Search for the cell housing the specified text and yield its [X, Y] center coordinate. 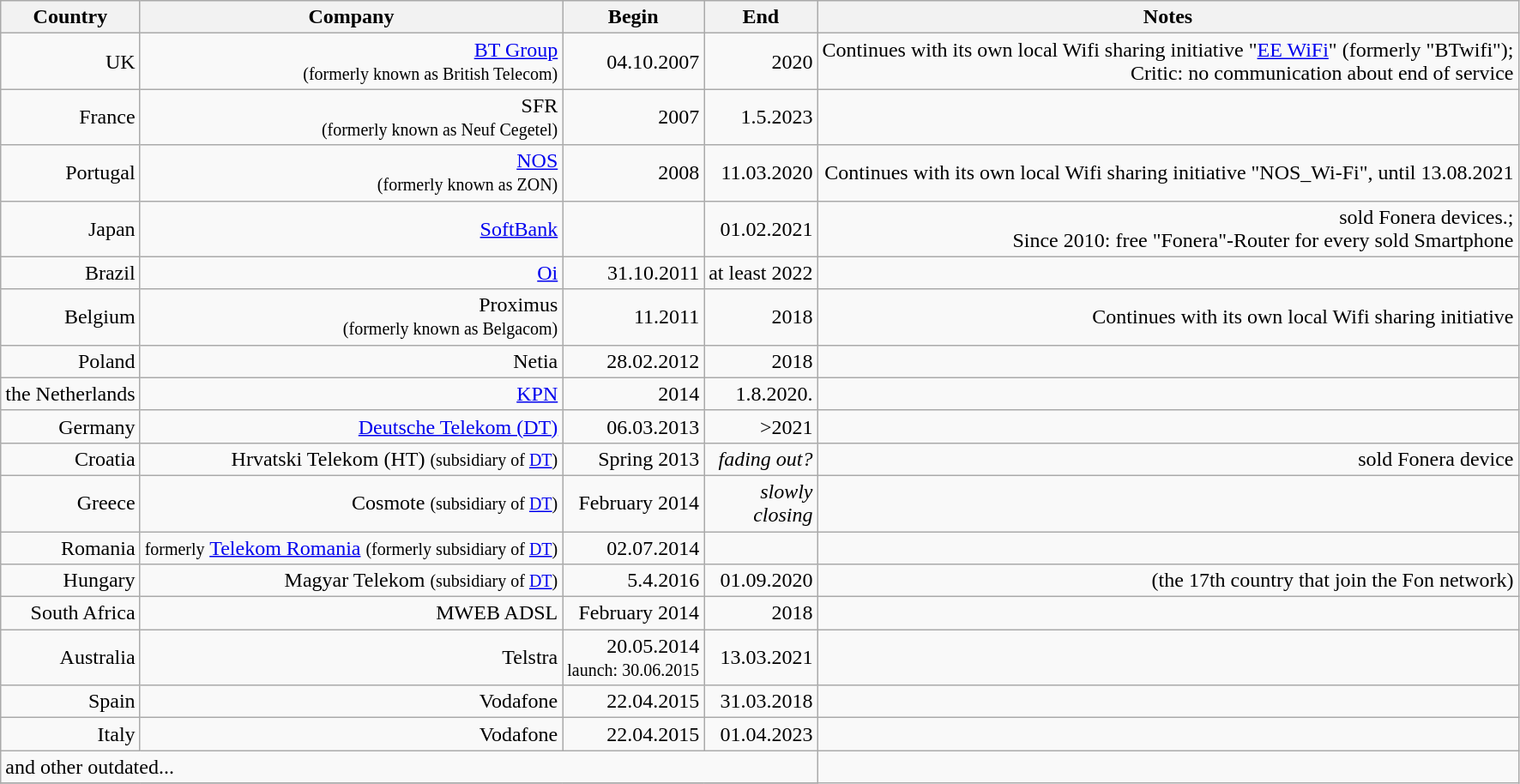
2020 [761, 62]
13.03.2021 [761, 657]
2008 [633, 173]
Belgium [70, 317]
Poland [70, 361]
1.8.2020. [761, 394]
31.03.2018 [761, 702]
Telstra [352, 657]
01.04.2023 [761, 734]
02.07.2014 [633, 548]
Continues with its own local Wifi sharing initiative "NOS_Wi-Fi", until 13.08.2021 [1168, 173]
Greece [70, 503]
2007 [633, 117]
>2021 [761, 426]
5.4.2016 [633, 581]
01.02.2021 [761, 228]
NOS (formerly known as ZON) [352, 173]
KPN [352, 394]
BT Group (formerly known as British Telecom) [352, 62]
Company [352, 17]
France [70, 117]
31.10.2011 [633, 273]
Hungary [70, 581]
01.09.2020 [761, 581]
sold Fonera device [1168, 459]
Germany [70, 426]
Japan [70, 228]
Proximus (formerly known as Belgacom) [352, 317]
Continues with its own local Wifi sharing initiative "EE WiFi" (formerly "BTwifi"); Critic: no communication about end of service [1168, 62]
Netia [352, 361]
Begin [633, 17]
Notes [1168, 17]
06.03.2013 [633, 426]
Continues with its own local Wifi sharing initiative [1168, 317]
2014 [633, 394]
(the 17th country that join the Fon network) [1168, 581]
Italy [70, 734]
Deutsche Telekom (DT) [352, 426]
UK [70, 62]
Brazil [70, 273]
formerly Telekom Romania (formerly subsidiary of DT) [352, 548]
Australia [70, 657]
sold Fonera devices.;Since 2010: free "Fonera"-Router for every sold Smartphone [1168, 228]
slowlyclosing [761, 503]
End [761, 17]
Oi [352, 273]
11.03.2020 [761, 173]
Country [70, 17]
28.02.2012 [633, 361]
MWEB ADSL [352, 613]
Magyar Telekom (subsidiary of DT) [352, 581]
Spring 2013 [633, 459]
fading out? [761, 459]
South Africa [70, 613]
and other outdated... [409, 767]
20.05.2014launch: 30.06.2015 [633, 657]
Hrvatski Telekom (HT) (subsidiary of DT) [352, 459]
04.10.2007 [633, 62]
the Netherlands [70, 394]
Portugal [70, 173]
Spain [70, 702]
Romania [70, 548]
11.2011 [633, 317]
at least 2022 [761, 273]
SFR (formerly known as Neuf Cegetel) [352, 117]
Croatia [70, 459]
SoftBank [352, 228]
1.5.2023 [761, 117]
Cosmote (subsidiary of DT) [352, 503]
